Capture the cell that displays the provided text and extract its (x, y) central coordinate. 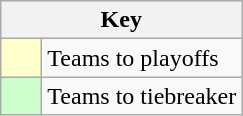
Teams to tiebreaker (142, 96)
Key (122, 20)
Teams to playoffs (142, 58)
